Determine the [x, y] coordinate at the center of the cell enclosing the given text.  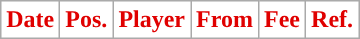
Player [152, 20]
Pos. [86, 20]
From [225, 20]
Fee [282, 20]
Ref. [332, 20]
Date [30, 20]
